Determine the (X, Y) coordinate at the center of the cell enclosing the given text.  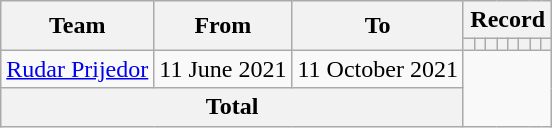
Total (232, 107)
11 October 2021 (378, 69)
11 June 2021 (223, 69)
Record (507, 20)
From (223, 26)
To (378, 26)
Rudar Prijedor (78, 69)
Team (78, 26)
